Pinpoint the cell where the given text exists, returning its [x, y] midpoint coordinate. 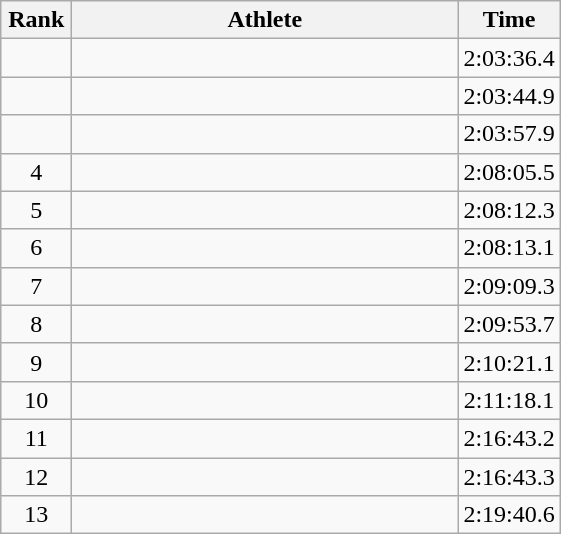
2:03:44.9 [509, 96]
Athlete [265, 20]
2:16:43.2 [509, 438]
4 [36, 172]
2:19:40.6 [509, 515]
8 [36, 324]
Time [509, 20]
11 [36, 438]
2:03:57.9 [509, 134]
10 [36, 400]
2:08:13.1 [509, 248]
2:09:53.7 [509, 324]
6 [36, 248]
2:10:21.1 [509, 362]
2:11:18.1 [509, 400]
12 [36, 477]
2:08:05.5 [509, 172]
Rank [36, 20]
5 [36, 210]
2:08:12.3 [509, 210]
2:03:36.4 [509, 58]
2:09:09.3 [509, 286]
7 [36, 286]
9 [36, 362]
2:16:43.3 [509, 477]
13 [36, 515]
